Provide the (x, y) coordinate of the cell's center where the given text is located.  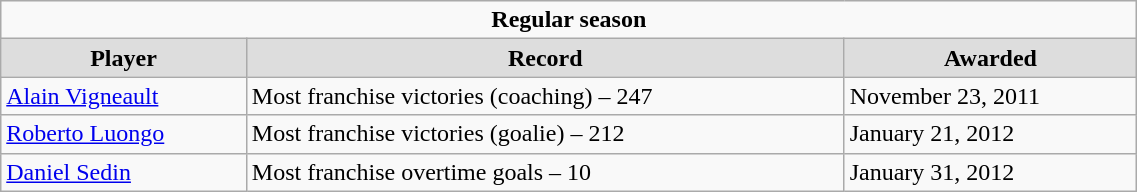
January 31, 2012 (990, 172)
Daniel Sedin (124, 172)
Most franchise overtime goals – 10 (545, 172)
Roberto Luongo (124, 134)
Regular season (569, 20)
Record (545, 58)
November 23, 2011 (990, 96)
Awarded (990, 58)
Most franchise victories (goalie) – 212 (545, 134)
Player (124, 58)
January 21, 2012 (990, 134)
Most franchise victories (coaching) – 247 (545, 96)
Alain Vigneault (124, 96)
